Pinpoint the cell where the given text exists, returning its [X, Y] midpoint coordinate. 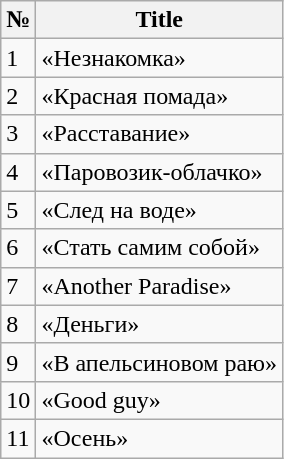
«Расставание» [160, 134]
Title [160, 20]
№ [18, 20]
1 [18, 58]
2 [18, 96]
«Осень» [160, 438]
8 [18, 324]
«Деньги» [160, 324]
9 [18, 362]
10 [18, 400]
3 [18, 134]
«Красная помада» [160, 96]
«Стать самим собой» [160, 248]
«Незнакомка» [160, 58]
4 [18, 172]
«Another Paradise» [160, 286]
«В апельсиновом раю» [160, 362]
«След на воде» [160, 210]
6 [18, 248]
5 [18, 210]
«Паровозик-облачко» [160, 172]
11 [18, 438]
«Good guy» [160, 400]
7 [18, 286]
